Return [X, Y] of the center of cell containing provided text 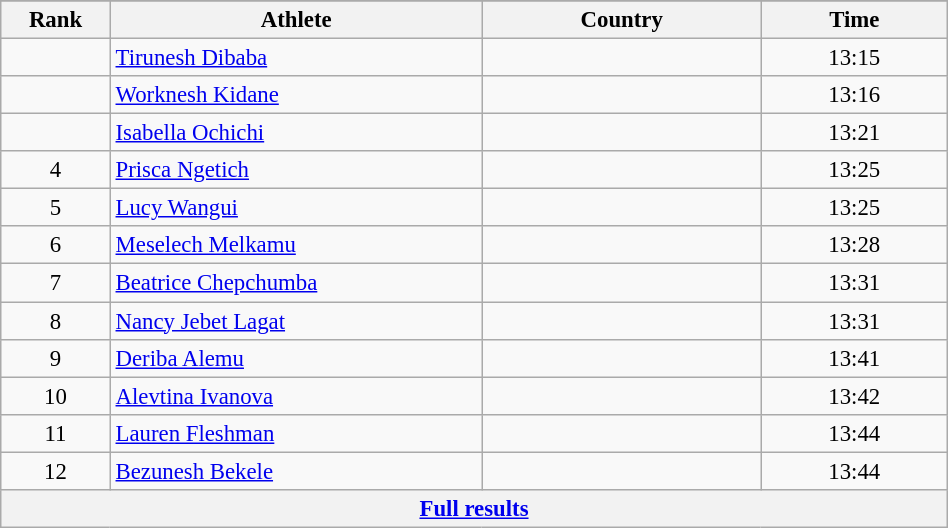
Time [854, 20]
4 [56, 170]
Meselech Melkamu [296, 245]
Prisca Ngetich [296, 170]
Lauren Fleshman [296, 433]
Bezunesh Bekele [296, 471]
13:28 [854, 245]
Country [622, 20]
5 [56, 208]
Alevtina Ivanova [296, 396]
10 [56, 396]
13:41 [854, 358]
13:15 [854, 58]
9 [56, 358]
Beatrice Chepchumba [296, 283]
Lucy Wangui [296, 208]
Tirunesh Dibaba [296, 58]
7 [56, 283]
Athlete [296, 20]
Rank [56, 20]
Deriba Alemu [296, 358]
12 [56, 471]
8 [56, 321]
6 [56, 245]
Isabella Ochichi [296, 133]
Worknesh Kidane [296, 95]
13:16 [854, 95]
13:42 [854, 396]
Nancy Jebet Lagat [296, 321]
11 [56, 433]
13:21 [854, 133]
Full results [474, 509]
